Scan for the cell matching the given text and deliver its (x, y) coordinate at center. 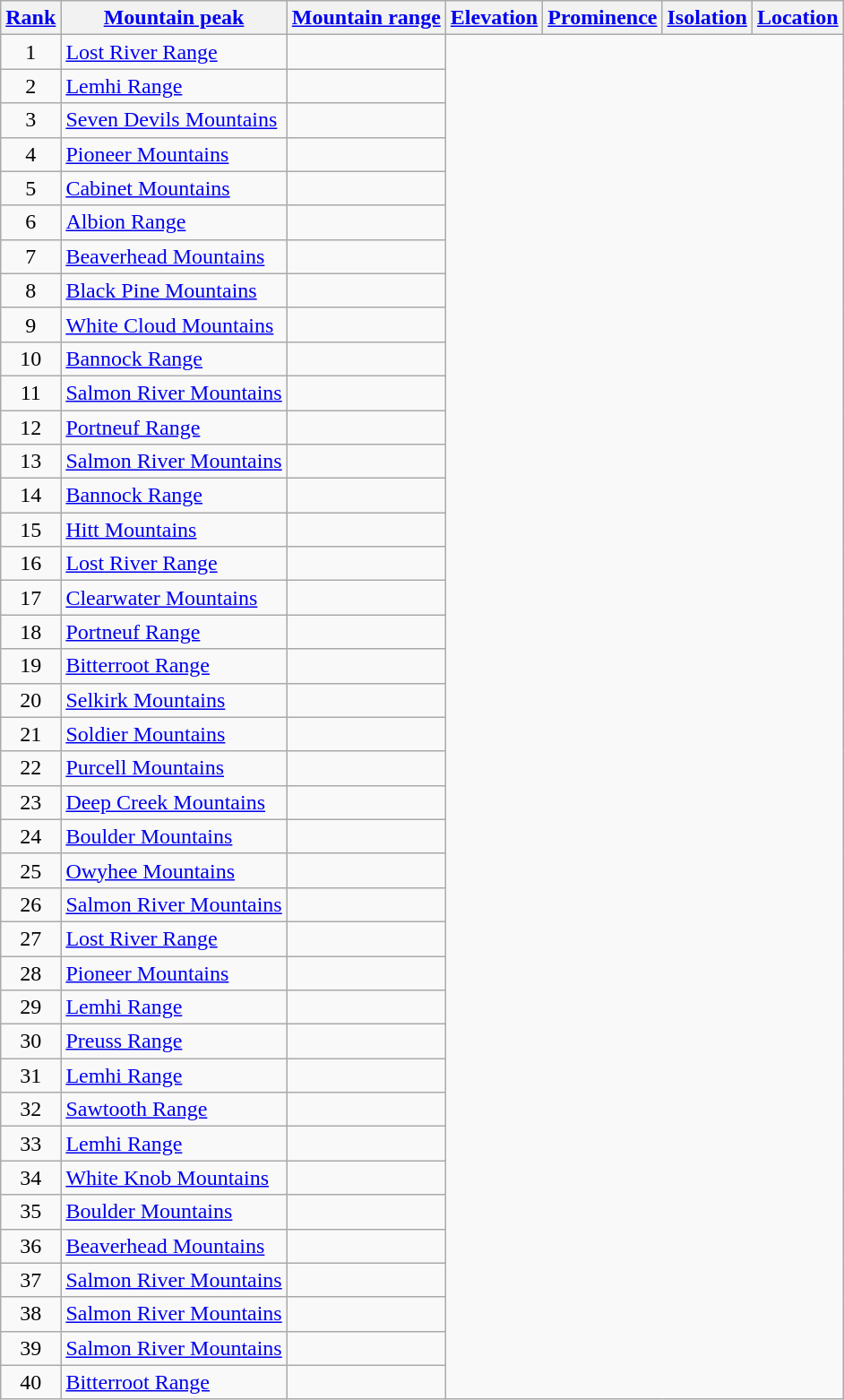
16 (30, 564)
12 (30, 428)
15 (30, 530)
Location (797, 18)
Purcell Mountains (174, 768)
9 (30, 324)
Isolation (707, 18)
14 (30, 496)
Seven Devils Mountains (174, 120)
Sawtooth Range (174, 1110)
2 (30, 86)
7 (30, 256)
6 (30, 222)
Rank (30, 18)
20 (30, 700)
Hitt Mountains (174, 530)
29 (30, 1007)
18 (30, 632)
39 (30, 1348)
4 (30, 154)
17 (30, 598)
8 (30, 290)
28 (30, 972)
40 (30, 1382)
White Cloud Mountains (174, 324)
34 (30, 1178)
27 (30, 938)
5 (30, 188)
Mountain range (366, 18)
23 (30, 802)
37 (30, 1280)
Elevation (494, 18)
31 (30, 1076)
38 (30, 1314)
Owyhee Mountains (174, 870)
Black Pine Mountains (174, 290)
33 (30, 1144)
13 (30, 462)
25 (30, 870)
3 (30, 120)
19 (30, 666)
36 (30, 1246)
21 (30, 734)
10 (30, 359)
1 (30, 52)
11 (30, 393)
Selkirk Mountains (174, 700)
Cabinet Mountains (174, 188)
Albion Range (174, 222)
26 (30, 904)
32 (30, 1110)
Deep Creek Mountains (174, 802)
Clearwater Mountains (174, 598)
24 (30, 836)
35 (30, 1212)
Soldier Mountains (174, 734)
Mountain peak (174, 18)
Prominence (602, 18)
White Knob Mountains (174, 1178)
Preuss Range (174, 1041)
30 (30, 1041)
22 (30, 768)
